Locate the cell with the specified text and output its [x, y] center coordinate. 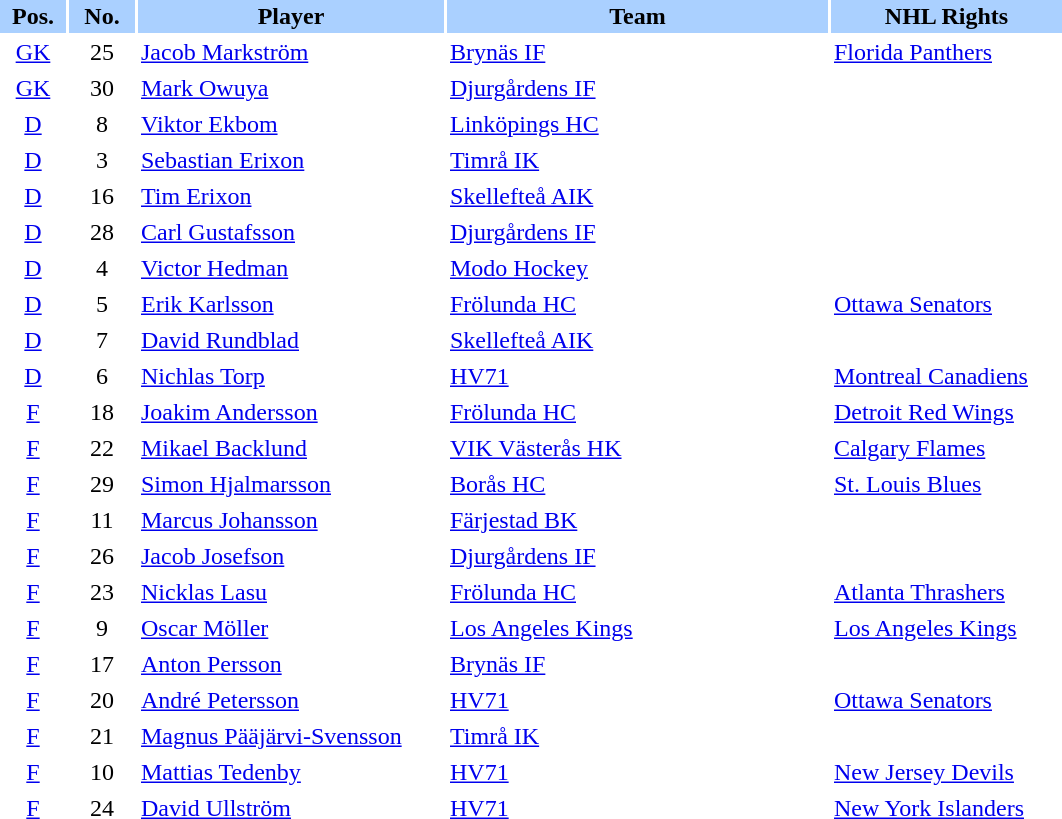
New Jersey Devils [946, 772]
4 [102, 268]
André Petersson [291, 700]
Borås HC [638, 484]
Nichlas Torp [291, 376]
David Rundblad [291, 340]
Marcus Johansson [291, 520]
6 [102, 376]
Montreal Canadiens [946, 376]
Oscar Möller [291, 628]
Modo Hockey [638, 268]
Sebastian Erixon [291, 160]
Simon Hjalmarsson [291, 484]
16 [102, 196]
18 [102, 412]
Linköpings HC [638, 124]
Detroit Red Wings [946, 412]
No. [102, 16]
Mikael Backlund [291, 448]
Jacob Josefson [291, 556]
Färjestad BK [638, 520]
30 [102, 88]
5 [102, 304]
10 [102, 772]
Calgary Flames [946, 448]
NHL Rights [946, 16]
Tim Erixon [291, 196]
17 [102, 664]
28 [102, 232]
Victor Hedman [291, 268]
22 [102, 448]
Mark Owuya [291, 88]
20 [102, 700]
3 [102, 160]
Joakim Andersson [291, 412]
Pos. [33, 16]
Jacob Markström [291, 52]
Atlanta Thrashers [946, 592]
25 [102, 52]
23 [102, 592]
7 [102, 340]
Viktor Ekbom [291, 124]
11 [102, 520]
VIK Västerås HK [638, 448]
St. Louis Blues [946, 484]
21 [102, 736]
Player [291, 16]
29 [102, 484]
9 [102, 628]
8 [102, 124]
Erik Karlsson [291, 304]
Team [638, 16]
Nicklas Lasu [291, 592]
26 [102, 556]
Mattias Tedenby [291, 772]
Anton Persson [291, 664]
Magnus Pääjärvi-Svensson [291, 736]
Carl Gustafsson [291, 232]
Florida Panthers [946, 52]
